Output the (X, Y) coordinate of the center of the cell containing the given text.  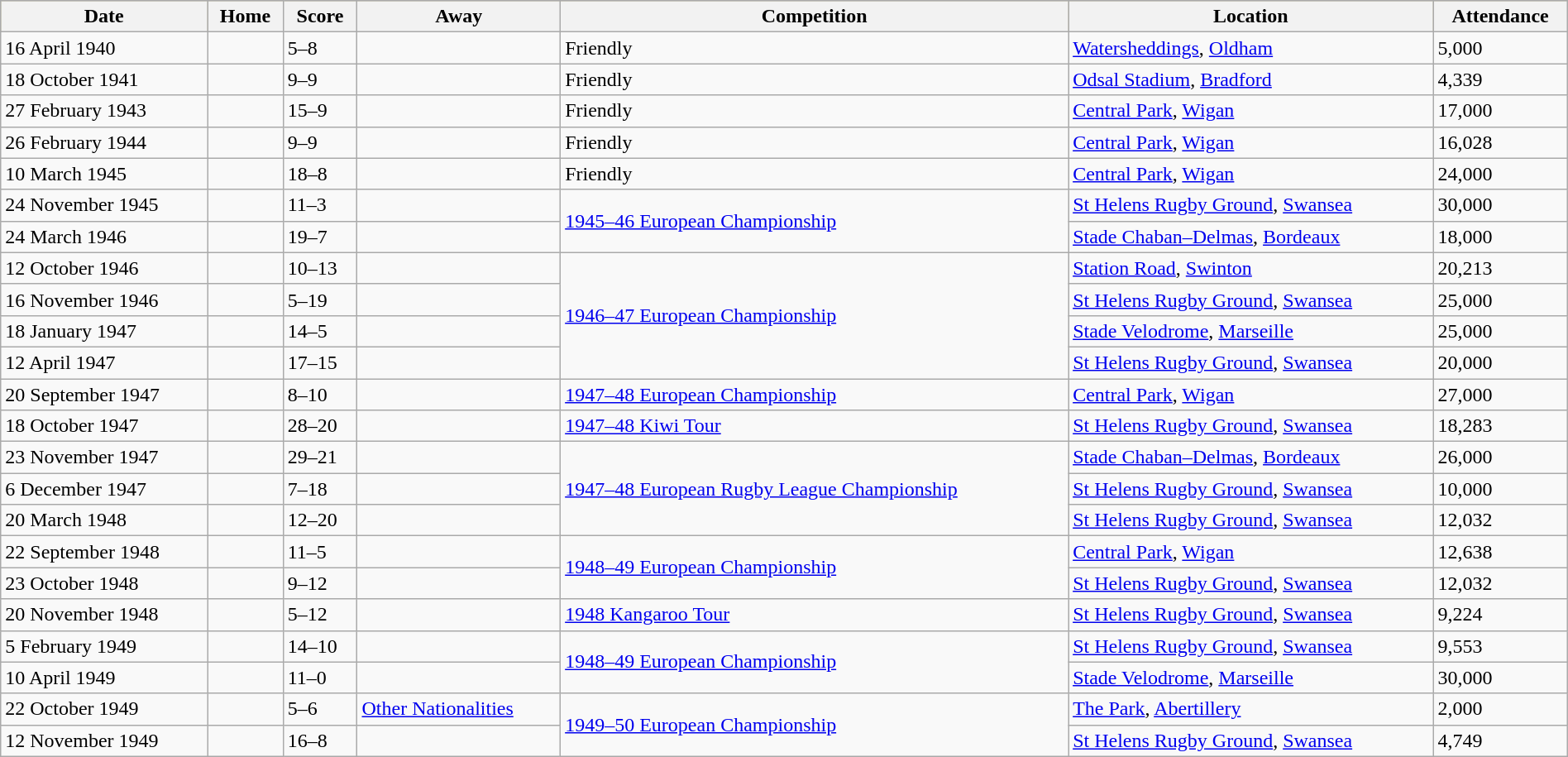
10,000 (1500, 489)
23 November 1947 (104, 458)
1947–48 Kiwi Tour (815, 426)
5 February 1949 (104, 646)
2,000 (1500, 709)
1946–47 European Championship (815, 315)
1945–46 European Championship (815, 221)
10 March 1945 (104, 174)
18,000 (1500, 237)
12–20 (320, 520)
6 December 1947 (104, 489)
Watersheddings, Oldham (1250, 48)
22 September 1948 (104, 552)
4,339 (1500, 79)
5,000 (1500, 48)
28–20 (320, 426)
18 October 1941 (104, 79)
Station Road, Swinton (1250, 268)
16 November 1946 (104, 299)
27,000 (1500, 395)
10–13 (320, 268)
Date (104, 17)
5–6 (320, 709)
Home (245, 17)
The Park, Abertillery (1250, 709)
Location (1250, 17)
9,553 (1500, 646)
17,000 (1500, 111)
1947–48 European Championship (815, 395)
1947–48 European Rugby League Championship (815, 489)
22 October 1949 (104, 709)
29–21 (320, 458)
15–9 (320, 111)
12,638 (1500, 552)
16,028 (1500, 142)
18 October 1947 (104, 426)
18,283 (1500, 426)
Odsal Stadium, Bradford (1250, 79)
10 April 1949 (104, 678)
Competition (815, 17)
Score (320, 17)
20 March 1948 (104, 520)
17–15 (320, 362)
20,000 (1500, 362)
12 November 1949 (104, 740)
5–19 (320, 299)
20,213 (1500, 268)
14–5 (320, 331)
12 April 1947 (104, 362)
24 March 1946 (104, 237)
16–8 (320, 740)
5–8 (320, 48)
11–3 (320, 205)
26 February 1944 (104, 142)
16 April 1940 (104, 48)
14–10 (320, 646)
26,000 (1500, 458)
11–5 (320, 552)
23 October 1948 (104, 583)
Away (459, 17)
24 November 1945 (104, 205)
19–7 (320, 237)
5–12 (320, 615)
18–8 (320, 174)
20 November 1948 (104, 615)
24,000 (1500, 174)
27 February 1943 (104, 111)
9–12 (320, 583)
1949–50 European Championship (815, 725)
7–18 (320, 489)
1948 Kangaroo Tour (815, 615)
12 October 1946 (104, 268)
Attendance (1500, 17)
18 January 1947 (104, 331)
8–10 (320, 395)
Other Nationalities (459, 709)
9,224 (1500, 615)
20 September 1947 (104, 395)
4,749 (1500, 740)
11–0 (320, 678)
